Scan for the cell matching the given text and deliver its (x, y) coordinate at center. 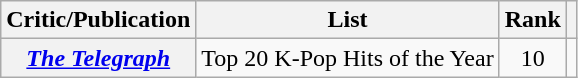
Rank (532, 20)
Top 20 K-Pop Hits of the Year (348, 58)
Critic/Publication (98, 20)
List (348, 20)
10 (532, 58)
The Telegraph (98, 58)
